Return the (X, Y) coordinate for the center point of the cell that contains the specified text.  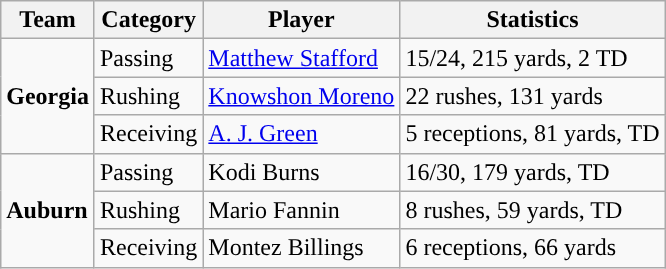
Statistics (532, 20)
16/30, 179 yards, TD (532, 172)
Mario Fannin (302, 210)
Matthew Stafford (302, 58)
5 receptions, 81 yards, TD (532, 134)
Team (48, 20)
A. J. Green (302, 134)
Category (148, 20)
22 rushes, 131 yards (532, 96)
Kodi Burns (302, 172)
6 receptions, 66 yards (532, 248)
Auburn (48, 210)
Player (302, 20)
Montez Billings (302, 248)
Georgia (48, 96)
8 rushes, 59 yards, TD (532, 210)
Knowshon Moreno (302, 96)
15/24, 215 yards, 2 TD (532, 58)
